Detect which cell encompasses the target text, then output its [X, Y] center coordinate. 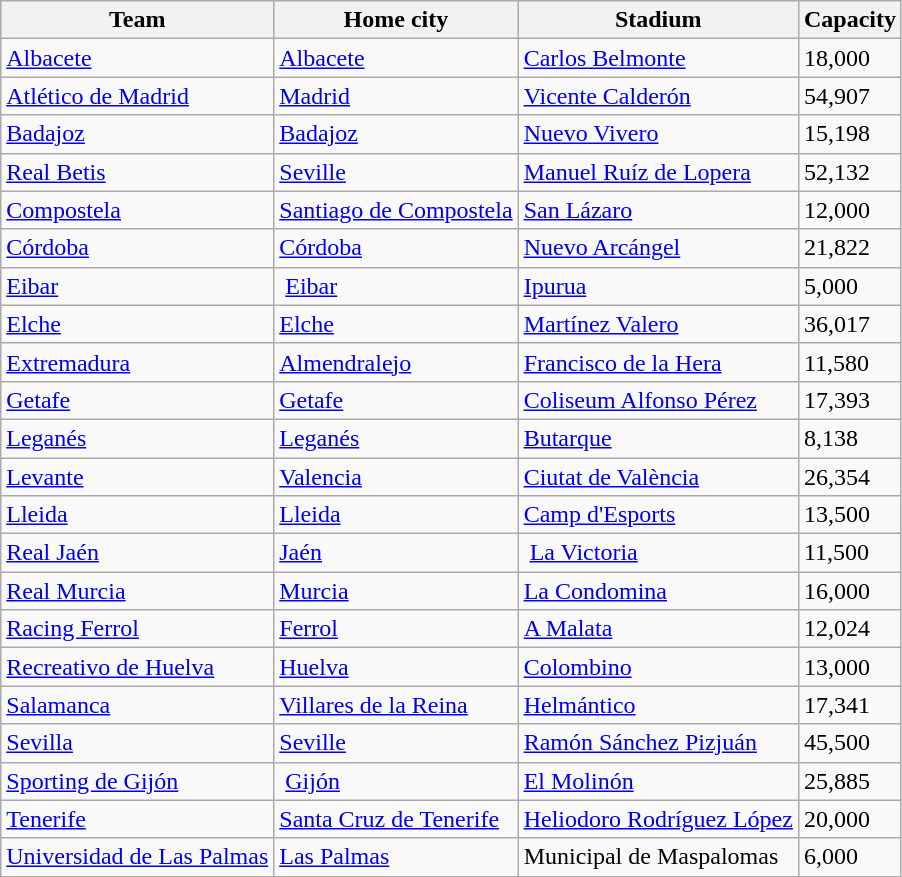
Villares de la Reina [396, 705]
20,000 [850, 819]
Ciutat de València [658, 477]
Huelva [396, 667]
Ferrol [396, 629]
Santa Cruz de Tenerife [396, 819]
Santiago de Compostela [396, 210]
Capacity [850, 20]
13,000 [850, 667]
26,354 [850, 477]
San Lázaro [658, 210]
25,885 [850, 781]
Nuevo Arcángel [658, 248]
Team [138, 20]
45,500 [850, 743]
Murcia [396, 591]
17,341 [850, 705]
Sevilla [138, 743]
11,500 [850, 553]
52,132 [850, 172]
54,907 [850, 96]
Nuevo Vivero [658, 134]
Heliodoro Rodríguez López [658, 819]
13,500 [850, 515]
Ipurua [658, 286]
Valencia [396, 477]
Helmántico [658, 705]
17,393 [850, 400]
Ramón Sánchez Pizjuán [658, 743]
Manuel Ruíz de Lopera [658, 172]
Colombino [658, 667]
Salamanca [138, 705]
Gijón [396, 781]
21,822 [850, 248]
Extremadura [138, 362]
Martínez Valero [658, 324]
Municipal de Maspalomas [658, 857]
Francisco de la Hera [658, 362]
Camp d'Esports [658, 515]
Stadium [658, 20]
Universidad de Las Palmas [138, 857]
Carlos Belmonte [658, 58]
El Molinón [658, 781]
Jaén [396, 553]
Vicente Calderón [658, 96]
Atlético de Madrid [138, 96]
15,198 [850, 134]
Almendralejo [396, 362]
Butarque [658, 438]
11,580 [850, 362]
A Malata [658, 629]
Real Betis [138, 172]
Home city [396, 20]
Recreativo de Huelva [138, 667]
Real Murcia [138, 591]
Las Palmas [396, 857]
Compostela [138, 210]
18,000 [850, 58]
Coliseum Alfonso Pérez [658, 400]
Levante [138, 477]
16,000 [850, 591]
Racing Ferrol [138, 629]
36,017 [850, 324]
La Condomina [658, 591]
6,000 [850, 857]
8,138 [850, 438]
La Victoria [658, 553]
Madrid [396, 96]
Real Jaén [138, 553]
Sporting de Gijón [138, 781]
Tenerife [138, 819]
5,000 [850, 286]
12,024 [850, 629]
12,000 [850, 210]
